Locate the cell with the specified text and output its [x, y] center coordinate. 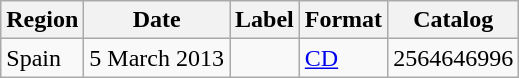
Catalog [454, 20]
2564646996 [454, 58]
Label [265, 20]
Region [42, 20]
Format [343, 20]
Spain [42, 58]
CD [343, 58]
Date [157, 20]
5 March 2013 [157, 58]
